Extract the [x, y] coordinate from the center of the cell holding the provided text.  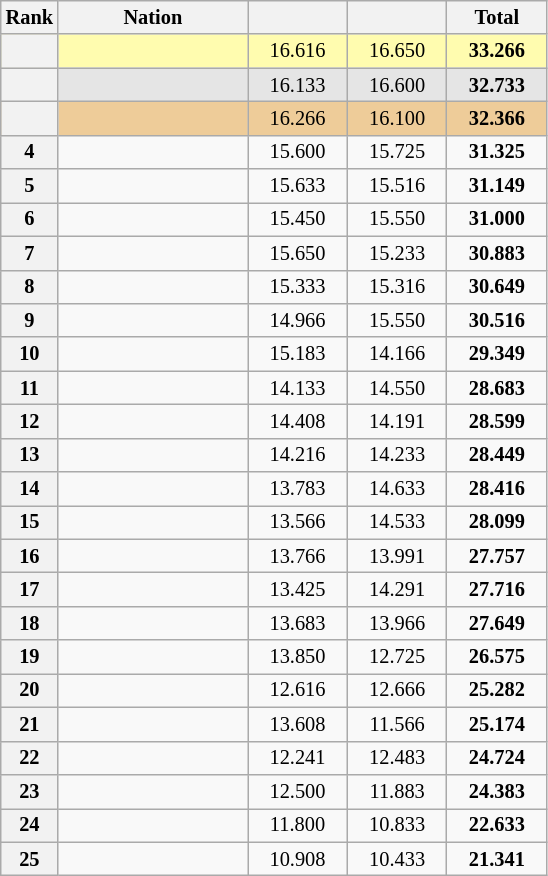
11 [30, 388]
15.450 [298, 219]
10 [30, 354]
13.783 [298, 489]
15.183 [298, 354]
14.133 [298, 388]
11.566 [397, 724]
24.724 [497, 758]
12 [30, 421]
31.149 [497, 186]
16.100 [397, 118]
16 [30, 556]
12.616 [298, 690]
12.725 [397, 657]
19 [30, 657]
12.483 [397, 758]
32.366 [497, 118]
14.166 [397, 354]
Total [497, 17]
13.966 [397, 623]
23 [30, 791]
28.599 [497, 421]
22.633 [497, 825]
9 [30, 320]
14.633 [397, 489]
16.650 [397, 51]
13.766 [298, 556]
16.616 [298, 51]
26.575 [497, 657]
15.233 [397, 253]
28.416 [497, 489]
Rank [30, 17]
15.333 [298, 287]
15.725 [397, 152]
10.908 [298, 859]
30.649 [497, 287]
8 [30, 287]
18 [30, 623]
27.757 [497, 556]
15.316 [397, 287]
13.683 [298, 623]
31.325 [497, 152]
33.266 [497, 51]
14.533 [397, 522]
30.883 [497, 253]
15 [30, 522]
12.241 [298, 758]
13.991 [397, 556]
13.608 [298, 724]
21 [30, 724]
14.233 [397, 455]
10.433 [397, 859]
28.683 [497, 388]
25.282 [497, 690]
6 [30, 219]
22 [30, 758]
29.349 [497, 354]
25 [30, 859]
12.500 [298, 791]
17 [30, 589]
14.191 [397, 421]
15.516 [397, 186]
24.383 [497, 791]
14.550 [397, 388]
14 [30, 489]
4 [30, 152]
16.266 [298, 118]
Nation [153, 17]
15.650 [298, 253]
13 [30, 455]
14.966 [298, 320]
13.850 [298, 657]
14.291 [397, 589]
11.800 [298, 825]
14.408 [298, 421]
12.666 [397, 690]
32.733 [497, 85]
7 [30, 253]
16.133 [298, 85]
27.716 [497, 589]
21.341 [497, 859]
13.566 [298, 522]
16.600 [397, 85]
15.633 [298, 186]
13.425 [298, 589]
30.516 [497, 320]
11.883 [397, 791]
27.649 [497, 623]
28.099 [497, 522]
25.174 [497, 724]
14.216 [298, 455]
31.000 [497, 219]
24 [30, 825]
5 [30, 186]
10.833 [397, 825]
28.449 [497, 455]
20 [30, 690]
15.600 [298, 152]
